Capture the cell that displays the provided text and extract its [x, y] central coordinate. 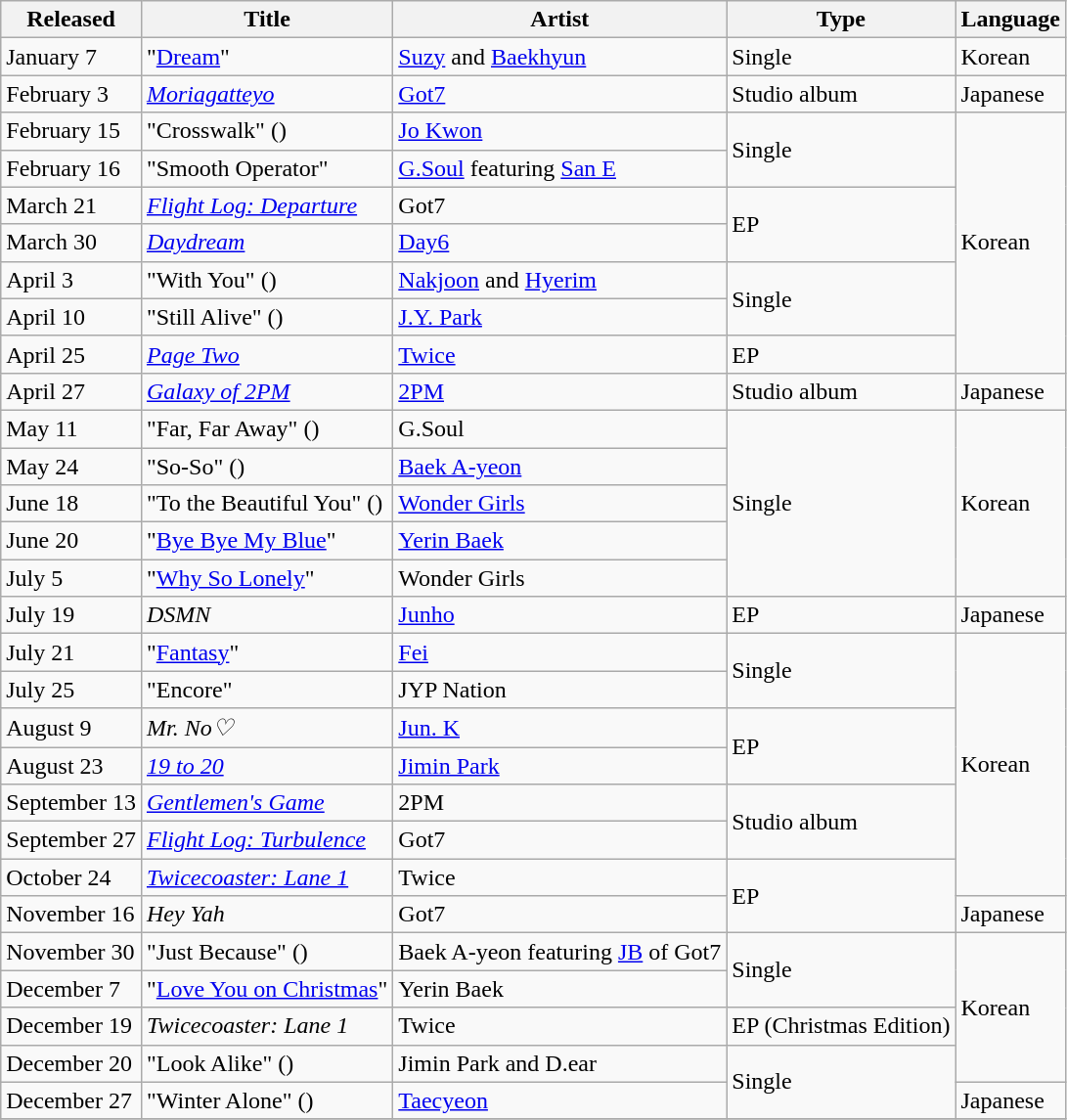
Flight Log: Turbulence [266, 840]
July 21 [71, 652]
"Winter Alone" () [266, 1100]
Jo Kwon [559, 131]
Hey Yah [266, 915]
December 27 [71, 1100]
September 13 [71, 803]
"So-So" () [266, 467]
Junho [559, 615]
Released [71, 20]
Nakjoon and Hyerim [559, 280]
Mr. No♡ [266, 728]
DSMN [266, 615]
December 7 [71, 989]
Jimin Park and D.ear [559, 1063]
February 15 [71, 131]
G.Soul featuring San E [559, 168]
"With You" () [266, 280]
March 21 [71, 205]
April 25 [71, 354]
November 16 [71, 915]
Daydream [266, 243]
EP (Christmas Edition) [841, 1026]
April 27 [71, 391]
Moriagatteyo [266, 94]
"Fantasy" [266, 652]
Artist [559, 20]
Suzy and Baekhyun [559, 57]
Type [841, 20]
"Why So Lonely" [266, 578]
February 16 [71, 168]
"Bye Bye My Blue" [266, 541]
"Dream" [266, 57]
April 10 [71, 317]
May 11 [71, 428]
September 27 [71, 840]
December 19 [71, 1026]
Fei [559, 652]
"Smooth Operator" [266, 168]
December 20 [71, 1063]
"To the Beautiful You" () [266, 504]
"Far, Far Away" () [266, 428]
JYP Nation [559, 690]
November 30 [71, 952]
June 20 [71, 541]
"Encore" [266, 690]
August 23 [71, 766]
Flight Log: Departure [266, 205]
J.Y. Park [559, 317]
March 30 [71, 243]
April 3 [71, 280]
Baek A-yeon featuring JB of Got7 [559, 952]
Jun. K [559, 728]
Title [266, 20]
January 7 [71, 57]
Baek A-yeon [559, 467]
"Just Because" () [266, 952]
July 5 [71, 578]
July 25 [71, 690]
October 24 [71, 877]
Jimin Park [559, 766]
Gentlemen's Game [266, 803]
August 9 [71, 728]
July 19 [71, 615]
Day6 [559, 243]
June 18 [71, 504]
February 3 [71, 94]
Language [1010, 20]
Taecyeon [559, 1100]
Galaxy of 2PM [266, 391]
G.Soul [559, 428]
"Still Alive" () [266, 317]
"Look Alike" () [266, 1063]
"Crosswalk" () [266, 131]
May 24 [71, 467]
Page Two [266, 354]
"Love You on Christmas" [266, 989]
19 to 20 [266, 766]
